Output the (X, Y) coordinate of the center of the cell containing the given text.  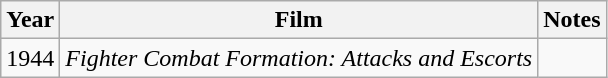
Fighter Combat Formation: Attacks and Escorts (299, 58)
Film (299, 20)
Year (30, 20)
Notes (572, 20)
1944 (30, 58)
